Output the [X, Y] coordinate of the center of the cell containing the given text.  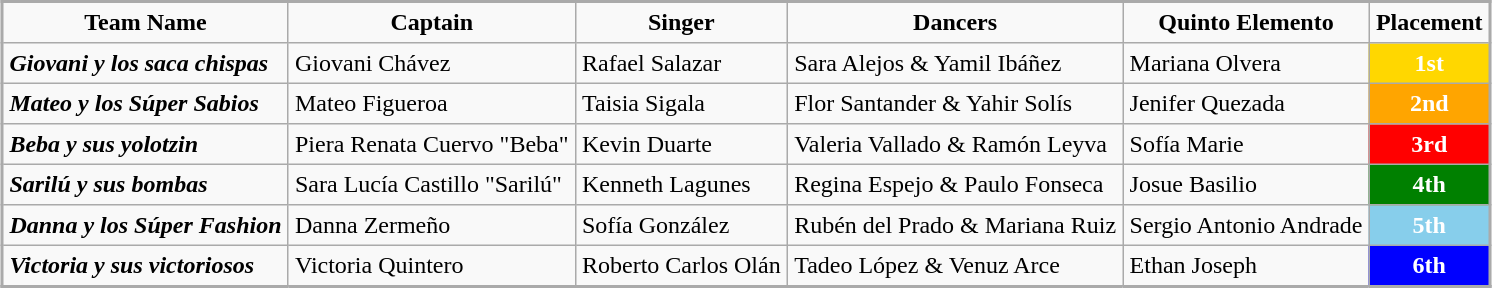
Team Name [145, 22]
Mateo Figueroa [432, 103]
Sarilú y sus bombas [145, 184]
4th [1430, 184]
Flor Santander & Yahir Solís [954, 103]
Sergio Antonio Andrade [1246, 225]
Placement [1430, 22]
Valeria Vallado & Ramón Leyva [954, 144]
Singer [681, 22]
Rafael Salazar [681, 63]
Josue Basilio [1246, 184]
6th [1430, 265]
Mariana Olvera [1246, 63]
Beba y sus yolotzin [145, 144]
Kenneth Lagunes [681, 184]
Sara Lucía Castillo "Sarilú" [432, 184]
Rubén del Prado & Mariana Ruiz [954, 225]
Giovani y los saca chispas [145, 63]
Dancers [954, 22]
Sara Alejos & Yamil Ibáñez [954, 63]
Tadeo López & Venuz Arce [954, 265]
Kevin Duarte [681, 144]
Sofía González [681, 225]
5th [1430, 225]
Regina Espejo & Paulo Fonseca [954, 184]
Quinto Elemento [1246, 22]
1st [1430, 63]
Sofía Marie [1246, 144]
Jenifer Quezada [1246, 103]
Danna Zermeño [432, 225]
Captain [432, 22]
Danna y los Súper Fashion [145, 225]
2nd [1430, 103]
Roberto Carlos Olán [681, 265]
3rd [1430, 144]
Victoria y sus victoriosos [145, 265]
Victoria Quintero [432, 265]
Mateo y los Súper Sabios [145, 103]
Giovani Chávez [432, 63]
Taisia Sigala [681, 103]
Piera Renata Cuervo "Beba" [432, 144]
Ethan Joseph [1246, 265]
